Provide the (X, Y) coordinate of the cell's center where the given text is located.  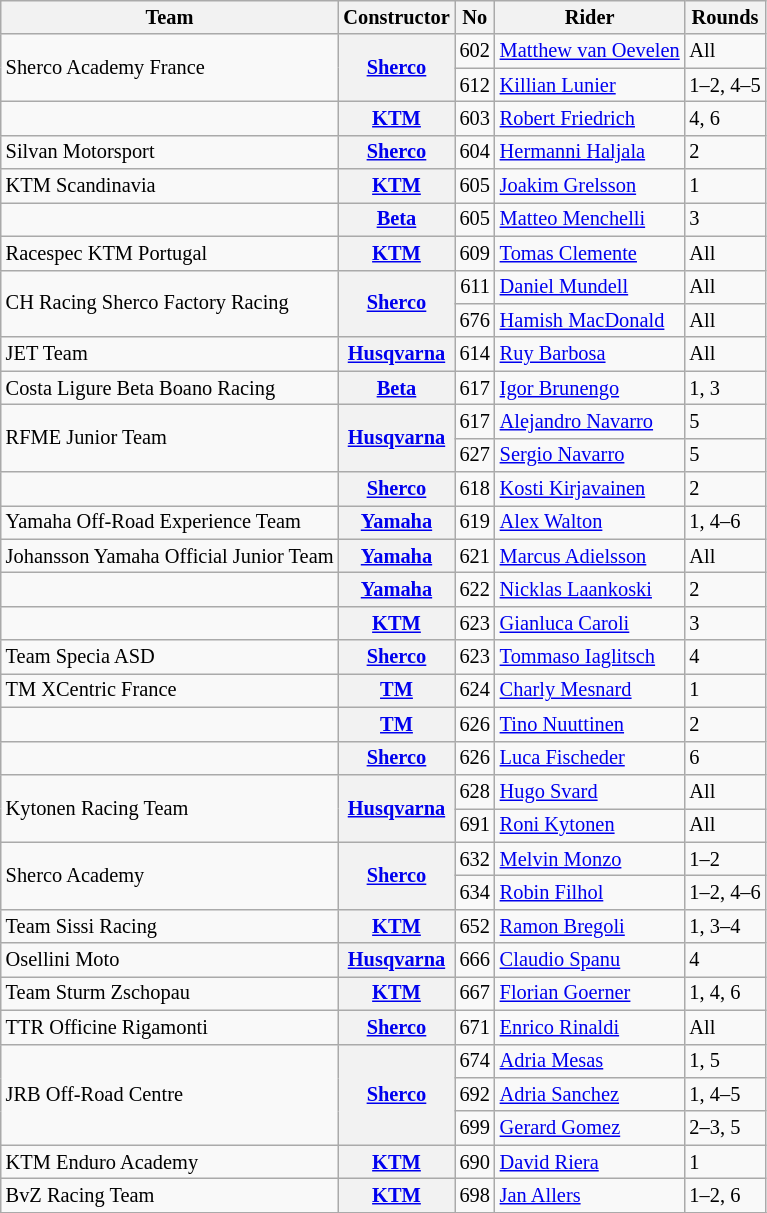
Hamish MacDonald (590, 320)
JRB Off-Road Centre (170, 1094)
Hugo Svard (590, 791)
1, 3–4 (726, 926)
Silvan Motorsport (170, 152)
1–2, 6 (726, 1195)
1–2, 4–5 (726, 85)
603 (475, 118)
Team (170, 17)
6 (726, 758)
Sherco Academy (170, 876)
Joakim Grelsson (590, 186)
David Riera (590, 1162)
634 (475, 892)
624 (475, 690)
619 (475, 522)
Matthew van Oevelen (590, 51)
Robert Friedrich (590, 118)
627 (475, 455)
Robin Filhol (590, 892)
691 (475, 825)
Killian Lunier (590, 85)
618 (475, 489)
Marcus Adielsson (590, 556)
Tommaso Iaglitsch (590, 657)
604 (475, 152)
622 (475, 589)
Ruy Barbosa (590, 354)
Hermanni Haljala (590, 152)
Nicklas Laankoski (590, 589)
671 (475, 1027)
Adria Sanchez (590, 1094)
609 (475, 253)
Team Sissi Racing (170, 926)
612 (475, 85)
TM XCentric France (170, 690)
Daniel Mundell (590, 287)
RFME Junior Team (170, 438)
CH Racing Sherco Factory Racing (170, 304)
Costa Ligure Beta Boano Racing (170, 388)
1, 4, 6 (726, 993)
Luca Fischeder (590, 758)
667 (475, 993)
614 (475, 354)
1, 3 (726, 388)
1, 4–5 (726, 1094)
Alejandro Navarro (590, 421)
699 (475, 1128)
690 (475, 1162)
Team Sturm Zschopau (170, 993)
1, 4–6 (726, 522)
Igor Brunengo (590, 388)
Osellini Moto (170, 960)
Sherco Academy France (170, 68)
Johansson Yamaha Official Junior Team (170, 556)
692 (475, 1094)
632 (475, 859)
Melvin Monzo (590, 859)
602 (475, 51)
676 (475, 320)
KTM Scandinavia (170, 186)
1–2 (726, 859)
No (475, 17)
Constructor (396, 17)
1–2, 4–6 (726, 892)
Tomas Clemente (590, 253)
Rider (590, 17)
Tino Nuuttinen (590, 724)
JET Team (170, 354)
Kytonen Racing Team (170, 808)
Florian Goerner (590, 993)
Racespec KTM Portugal (170, 253)
Charly Mesnard (590, 690)
698 (475, 1195)
TTR Officine Rigamonti (170, 1027)
Matteo Menchelli (590, 219)
KTM Enduro Academy (170, 1162)
Claudio Spanu (590, 960)
666 (475, 960)
611 (475, 287)
Sergio Navarro (590, 455)
652 (475, 926)
Team Specia ASD (170, 657)
Roni Kytonen (590, 825)
674 (475, 1061)
Enrico Rinaldi (590, 1027)
Rounds (726, 17)
Yamaha Off-Road Experience Team (170, 522)
Jan Allers (590, 1195)
2–3, 5 (726, 1128)
1, 5 (726, 1061)
628 (475, 791)
Adria Mesas (590, 1061)
621 (475, 556)
BvZ Racing Team (170, 1195)
4, 6 (726, 118)
Gianluca Caroli (590, 623)
Ramon Bregoli (590, 926)
Gerard Gomez (590, 1128)
Alex Walton (590, 522)
Kosti Kirjavainen (590, 489)
